Output the [X, Y] coordinate of the center of the cell containing the given text.  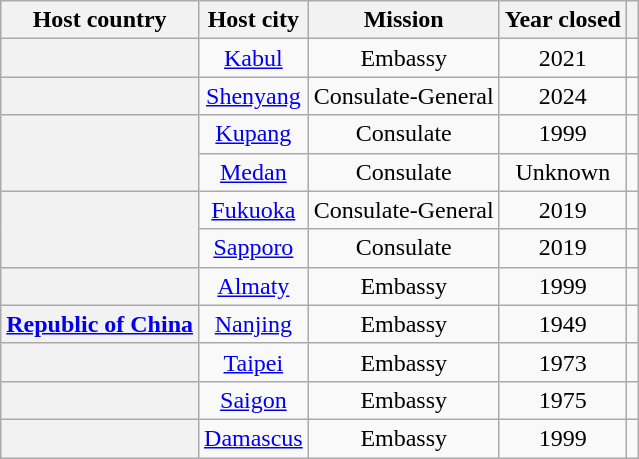
Damascus [254, 438]
Year closed [562, 20]
Taipei [254, 362]
Medan [254, 172]
2021 [562, 58]
Almaty [254, 286]
Fukuoka [254, 210]
Mission [404, 20]
Host country [100, 20]
Host city [254, 20]
1973 [562, 362]
Nanjing [254, 324]
Saigon [254, 400]
Kupang [254, 134]
Unknown [562, 172]
1975 [562, 400]
2024 [562, 96]
Shenyang [254, 96]
1949 [562, 324]
Sapporo [254, 248]
Republic of China [100, 324]
Kabul [254, 58]
